Find where the given text appears and provide that cell's center as [X, Y] coordinate. 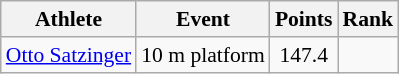
147.4 [304, 55]
10 m platform [203, 55]
Rank [368, 19]
Points [304, 19]
Event [203, 19]
Otto Satzinger [68, 55]
Athlete [68, 19]
